Provide the [x, y] coordinate of the cell's center where the given text is located.  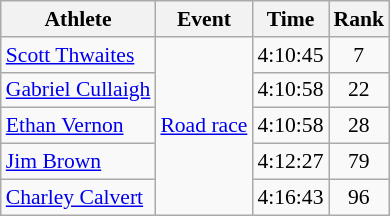
Charley Calvert [78, 197]
28 [358, 126]
Time [290, 19]
4:12:27 [290, 162]
4:16:43 [290, 197]
7 [358, 55]
96 [358, 197]
Ethan Vernon [78, 126]
Road race [204, 126]
Jim Brown [78, 162]
79 [358, 162]
Scott Thwaites [78, 55]
Rank [358, 19]
Athlete [78, 19]
4:10:45 [290, 55]
22 [358, 90]
Event [204, 19]
Gabriel Cullaigh [78, 90]
